Extract the [X, Y] coordinate from the center of the cell holding the provided text.  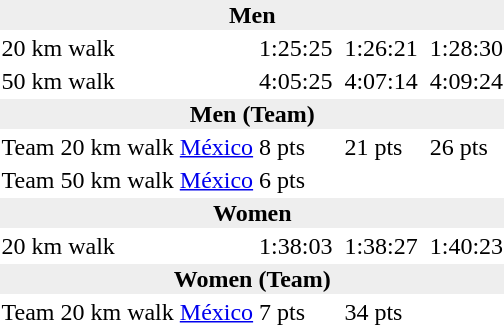
26 pts [466, 147]
1:38:27 [381, 246]
4:07:14 [381, 81]
1:25:25 [296, 48]
1:40:23 [466, 246]
8 pts [296, 147]
6 pts [296, 180]
4:05:25 [296, 81]
50 km walk [88, 81]
Team 20 km walk [88, 147]
1:28:30 [466, 48]
21 pts [381, 147]
Team 50 km walk [88, 180]
1:38:03 [296, 246]
1:26:21 [381, 48]
4:09:24 [466, 81]
